Determine the [x, y] coordinate at the center of the cell enclosing the given text.  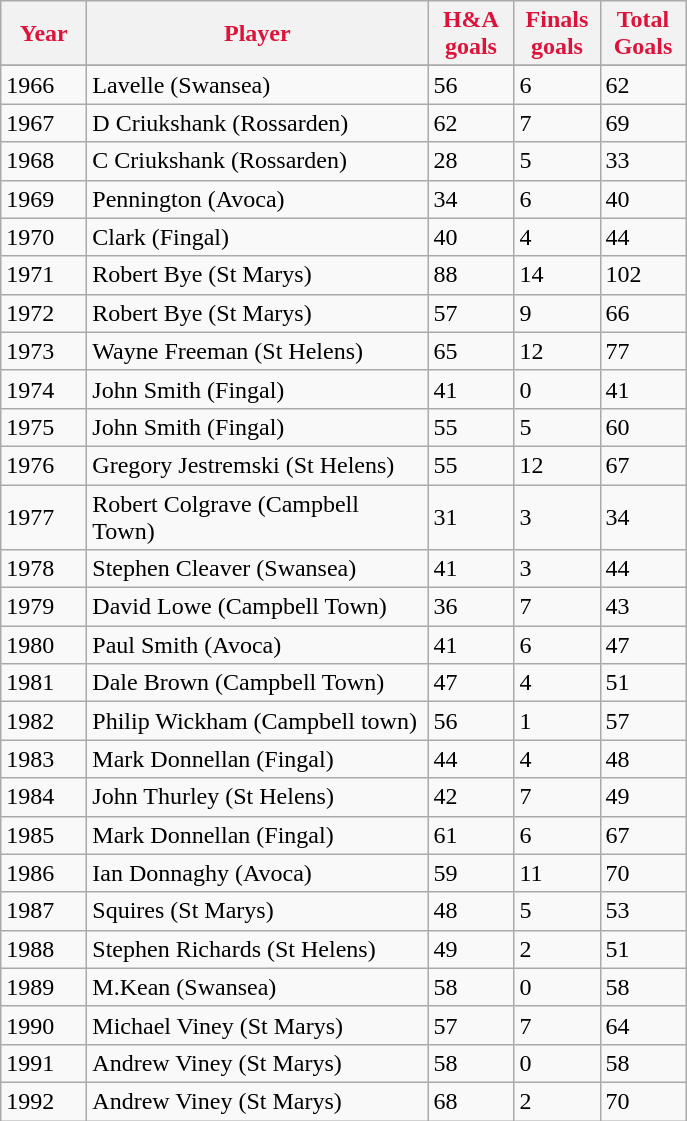
1976 [44, 465]
Philip Wickham (Campbell town) [258, 721]
1980 [44, 645]
1991 [44, 1063]
64 [643, 1025]
1982 [44, 721]
1983 [44, 759]
1988 [44, 949]
1989 [44, 987]
1969 [44, 199]
Squires (St Marys) [258, 911]
C Criukshank (Rossarden) [258, 161]
43 [643, 607]
1979 [44, 607]
61 [471, 835]
1985 [44, 835]
14 [557, 275]
1977 [44, 516]
D Criukshank (Rossarden) [258, 123]
David Lowe (Campbell Town) [258, 607]
9 [557, 313]
Stephen Cleaver (Swansea) [258, 569]
1970 [44, 237]
33 [643, 161]
1971 [44, 275]
31 [471, 516]
Ian Donnaghy (Avoca) [258, 873]
77 [643, 351]
Year [44, 34]
Pennington (Avoca) [258, 199]
1990 [44, 1025]
Robert Colgrave (Campbell Town) [258, 516]
1987 [44, 911]
28 [471, 161]
42 [471, 797]
36 [471, 607]
Paul Smith (Avoca) [258, 645]
Stephen Richards (St Helens) [258, 949]
1992 [44, 1101]
60 [643, 427]
65 [471, 351]
1968 [44, 161]
1972 [44, 313]
Michael Viney (St Marys) [258, 1025]
53 [643, 911]
11 [557, 873]
Dale Brown (Campbell Town) [258, 683]
1973 [44, 351]
Lavelle (Swansea) [258, 85]
Clark (Fingal) [258, 237]
88 [471, 275]
Finals goals [557, 34]
68 [471, 1101]
1984 [44, 797]
John Thurley (St Helens) [258, 797]
1981 [44, 683]
Total Goals [643, 34]
1967 [44, 123]
102 [643, 275]
1986 [44, 873]
69 [643, 123]
66 [643, 313]
1975 [44, 427]
H&A goals [471, 34]
1978 [44, 569]
1974 [44, 389]
1966 [44, 85]
59 [471, 873]
Wayne Freeman (St Helens) [258, 351]
Gregory Jestremski (St Helens) [258, 465]
Player [258, 34]
1 [557, 721]
M.Kean (Swansea) [258, 987]
